Output the (x, y) coordinate of the center of the cell containing the given text.  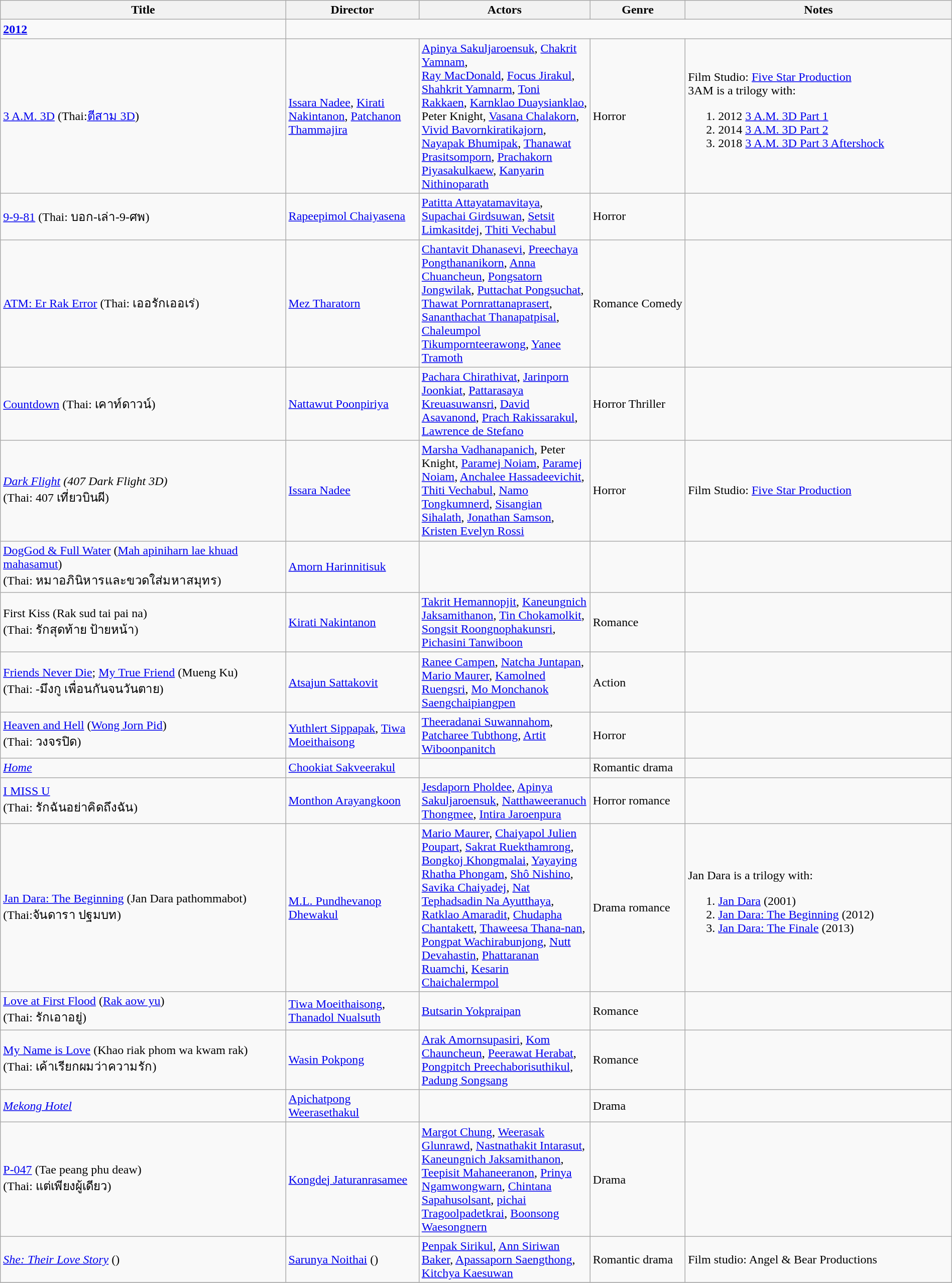
Mez Tharatorn (352, 303)
Atsajun Sattakovit (352, 682)
DogGod & Full Water (Mah apiniharn lae khuad mahasamut)(Thai: หมาอภินิหารและขวดใส่มหาสมุทร) (143, 566)
She: Their Love Story () (143, 1259)
I MISS U(Thai: รักฉันอย่าคิดถึงฉัน) (143, 800)
Tiwa Moeithaisong, Thanadol Nualsuth (352, 1011)
Yuthlert Sippapak, Tiwa Moeithaisong (352, 735)
Issara Nadee (352, 491)
3 A.M. 3D (Thai:ตีสาม 3D) (143, 116)
Butsarin Yokpraipan (504, 1011)
Notes (818, 10)
Sarunya Noithai () (352, 1259)
My Name is Love (Khao riak phom wa kwam rak)(Thai: เค้าเรียกผมว่าความรัก) (143, 1060)
Kirati Nakintanon (352, 623)
Title (143, 10)
First Kiss (Rak sud tai pai na)(Thai: รักสุดท้าย ป้ายหน้า) (143, 623)
Drama romance (638, 908)
Monthon Arayangkoon (352, 800)
Apichatpong Weerasethakul (352, 1106)
Director (352, 10)
Film studio: Angel & Bear Productions (818, 1259)
Love at First Flood (Rak aow yu)(Thai: รักเอาอยู่) (143, 1011)
Actors (504, 10)
Genre (638, 10)
Film Studio: Five Star Production (818, 491)
Rapeepimol Chaiyasena (352, 216)
Issara Nadee, Kirati Nakintanon, Patchanon Thammajira (352, 116)
Friends Never Die; My True Friend (Mueng Ku)(Thai: -มึงกู เพื่อนกันจนวันตาย) (143, 682)
Wasin Pokpong (352, 1060)
Penpak Sirikul, Ann Siriwan Baker, Apassaporn Saengthong, Kitchya Kaesuwan (504, 1259)
ATM: Er Rak Error (Thai: เออรักเออเร่) (143, 303)
9-9-81 (Thai: บอก-เล่า-9-ศพ) (143, 216)
M.L. Pundhevanop Dhewakul (352, 908)
Amorn Harinnitisuk (352, 566)
Theeradanai Suwannahom, Patcharee Tubthong, Artit Wiboonpanitch (504, 735)
Patitta Attayatamavitaya, Supachai Girdsuwan, Setsit Limkasitdej, Thiti Vechabul (504, 216)
Horror romance (638, 800)
Heaven and Hell (Wong Jorn Pid)(Thai: วงจรปิด) (143, 735)
Jan Dara is a trilogy with:Jan Dara (2001)Jan Dara: The Beginning (2012)Jan Dara: The Finale (2013) (818, 908)
2012 (143, 29)
Pachara Chirathivat, Jarinporn Joonkiat, Pattarasaya Kreuasuwansri, David Asavanond, Prach Rakissarakul, Lawrence de Stefano (504, 404)
Ranee Campen, Natcha Juntapan, Mario Maurer, Kamolned Ruengsri, Mo Monchanok Saengchaipiangpen (504, 682)
Arak Amornsupasiri, Kom Chauncheun, Peerawat Herabat, Pongpitch Preechaborisuthikul, Padung Songsang (504, 1060)
Dark Flight (407 Dark Flight 3D)(Thai: 407 เที่ยวบินผี) (143, 491)
Home (143, 768)
Action (638, 682)
P-047 (Tae peang phu deaw)(Thai: แต่เพียงผู้เดียว) (143, 1179)
Jan Dara: The Beginning (Jan Dara pathommabot)(Thai:จันดารา ปฐมบท) (143, 908)
Kongdej Jaturanrasamee (352, 1179)
Horror Thriller (638, 404)
Takrit Hemannopjit, Kaneungnich Jaksamithanon, Tin Chokamolkit, Songsit Roongnophakunsri, Pichasini Tanwiboon (504, 623)
Countdown (Thai: เคาท์ดาวน์) (143, 404)
Chookiat Sakveerakul (352, 768)
Film Studio: Five Star Production3AM is a trilogy with:2012 3 A.M. 3D Part 12014 3 A.M. 3D Part 22018 3 A.M. 3D Part 3 Aftershock (818, 116)
Romance Comedy (638, 303)
Jesdaporn Pholdee, Apinya Sakuljaroensuk, Natthaweeranuch Thongmee, Intira Jaroenpura (504, 800)
Mekong Hotel (143, 1106)
Nattawut Poonpiriya (352, 404)
